Locate the cell with the specified text and output its (X, Y) center coordinate. 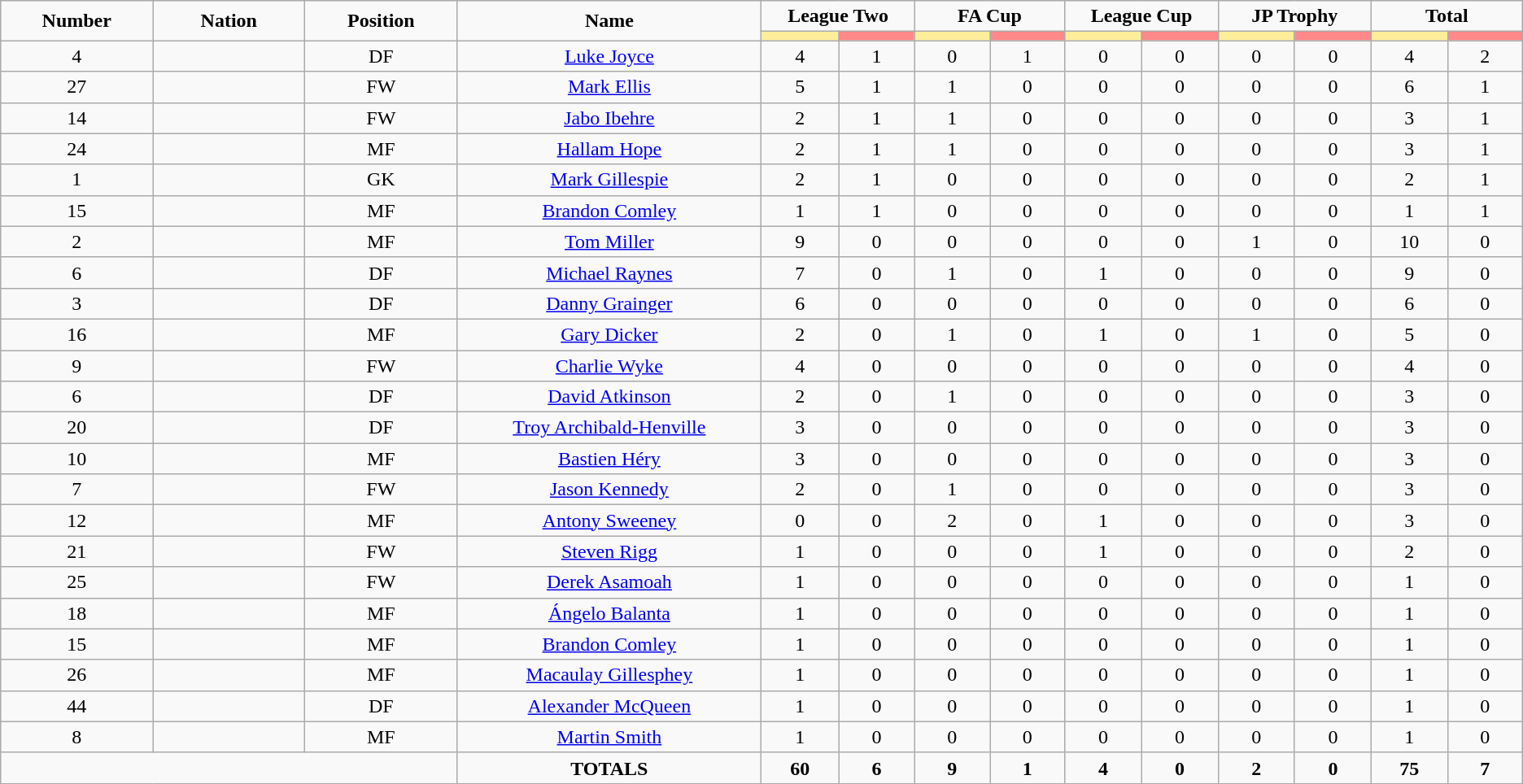
Position (381, 21)
GK (381, 180)
44 (76, 706)
Total (1447, 16)
League Two (838, 16)
14 (76, 118)
League Cup (1141, 16)
Ángelo Balanta (609, 613)
Mark Ellis (609, 87)
FA Cup (989, 16)
Gary Dicker (609, 334)
20 (76, 428)
Mark Gillespie (609, 180)
Troy Archibald-Henville (609, 428)
Hallam Hope (609, 149)
Macaulay Gillesphey (609, 675)
27 (76, 87)
Steven Rigg (609, 551)
Tom Miller (609, 242)
75 (1409, 768)
Derek Asamoah (609, 582)
18 (76, 613)
60 (801, 768)
Luke Joyce (609, 56)
Michael Raynes (609, 272)
16 (76, 334)
David Atkinson (609, 397)
Martin Smith (609, 737)
21 (76, 551)
Number (76, 21)
Nation (229, 21)
Charlie Wyke (609, 365)
Danny Grainger (609, 303)
Name (609, 21)
Antony Sweeney (609, 520)
26 (76, 675)
24 (76, 149)
Jason Kennedy (609, 490)
TOTALS (609, 768)
JP Trophy (1294, 16)
Bastien Héry (609, 459)
12 (76, 520)
25 (76, 582)
Jabo Ibehre (609, 118)
8 (76, 737)
Alexander McQueen (609, 706)
